Provide the (X, Y) coordinate of the cell's center where the given text is located.  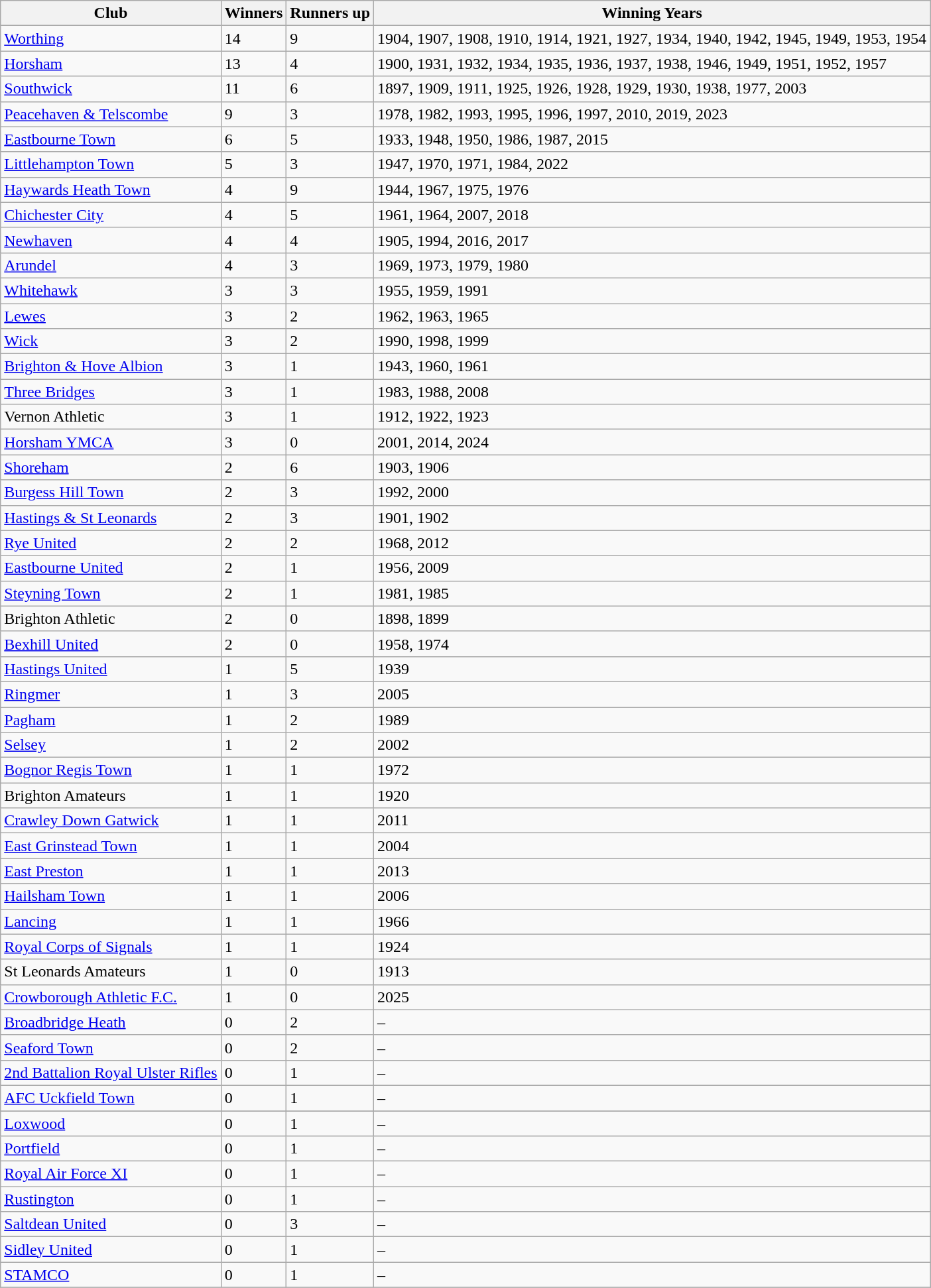
2011 (652, 821)
Newhaven (111, 240)
2001, 2014, 2024 (652, 442)
Brighton Athletic (111, 618)
Three Bridges (111, 392)
Arundel (111, 265)
Royal Corps of Signals (111, 947)
Eastbourne United (111, 568)
Steyning Town (111, 593)
Lewes (111, 316)
1983, 1988, 2008 (652, 392)
Loxwood (111, 1124)
Hailsham Town (111, 896)
1956, 2009 (652, 568)
2002 (652, 745)
2004 (652, 846)
Worthing (111, 38)
1961, 1964, 2007, 2018 (652, 215)
1947, 1970, 1971, 1984, 2022 (652, 164)
1955, 1959, 1991 (652, 290)
Pagham (111, 719)
Whitehawk (111, 290)
1943, 1960, 1961 (652, 367)
1978, 1982, 1993, 1995, 1996, 1997, 2010, 2019, 2023 (652, 114)
Crawley Down Gatwick (111, 821)
Burgess Hill Town (111, 493)
1903, 1906 (652, 467)
Runners up (330, 13)
1900, 1931, 1932, 1934, 1935, 1936, 1937, 1938, 1946, 1949, 1951, 1952, 1957 (652, 64)
Club (111, 13)
Winning Years (652, 13)
2nd Battalion Royal Ulster Rifles (111, 1073)
1958, 1974 (652, 644)
1901, 1902 (652, 518)
1969, 1973, 1979, 1980 (652, 265)
Ringmer (111, 694)
AFC Uckfield Town (111, 1098)
Crowborough Athletic F.C. (111, 997)
Hastings & St Leonards (111, 518)
Rustington (111, 1199)
1990, 1998, 1999 (652, 341)
Littlehampton Town (111, 164)
1898, 1899 (652, 618)
1981, 1985 (652, 593)
Brighton & Hove Albion (111, 367)
Southwick (111, 89)
Seaford Town (111, 1047)
1913 (652, 972)
2013 (652, 871)
Shoreham (111, 467)
Brighton Amateurs (111, 795)
Lancing (111, 921)
1962, 1963, 1965 (652, 316)
Peacehaven & Telscombe (111, 114)
Rye United (111, 543)
13 (253, 64)
Vernon Athletic (111, 417)
1904, 1907, 1908, 1910, 1914, 1921, 1927, 1934, 1940, 1942, 1945, 1949, 1953, 1954 (652, 38)
Portfield (111, 1149)
Chichester City (111, 215)
Hastings United (111, 669)
St Leonards Amateurs (111, 972)
1944, 1967, 1975, 1976 (652, 190)
2005 (652, 694)
14 (253, 38)
1912, 1922, 1923 (652, 417)
Horsham YMCA (111, 442)
Saltdean United (111, 1224)
11 (253, 89)
Eastbourne Town (111, 139)
1939 (652, 669)
Haywards Heath Town (111, 190)
East Preston (111, 871)
Wick (111, 341)
1905, 1994, 2016, 2017 (652, 240)
Selsey (111, 745)
1966 (652, 921)
1972 (652, 770)
1992, 2000 (652, 493)
1920 (652, 795)
East Grinstead Town (111, 846)
1968, 2012 (652, 543)
Winners (253, 13)
2006 (652, 896)
1924 (652, 947)
Broadbridge Heath (111, 1022)
1933, 1948, 1950, 1986, 1987, 2015 (652, 139)
STAMCO (111, 1275)
Royal Air Force XI (111, 1174)
Horsham (111, 64)
1897, 1909, 1911, 1925, 1926, 1928, 1929, 1930, 1938, 1977, 2003 (652, 89)
1989 (652, 719)
Bexhill United (111, 644)
Bognor Regis Town (111, 770)
2025 (652, 997)
Sidley United (111, 1250)
